Detect which cell encompasses the target text, then output its [X, Y] center coordinate. 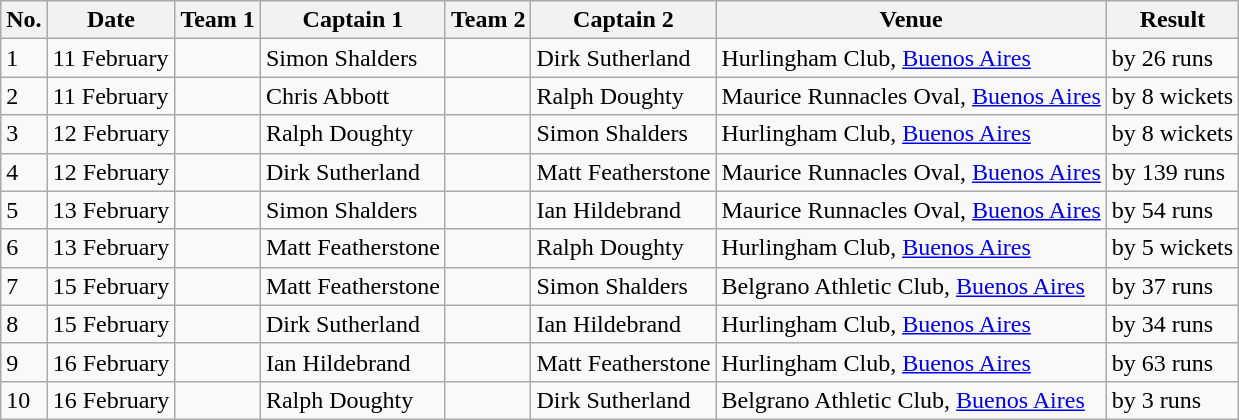
5 [24, 210]
9 [24, 362]
by 5 wickets [1172, 248]
Result [1172, 20]
by 139 runs [1172, 172]
No. [24, 20]
10 [24, 400]
3 [24, 134]
Team 1 [218, 20]
6 [24, 248]
2 [24, 96]
Team 2 [488, 20]
7 [24, 286]
by 54 runs [1172, 210]
Captain 1 [352, 20]
by 37 runs [1172, 286]
Chris Abbott [352, 96]
4 [24, 172]
by 3 runs [1172, 400]
by 26 runs [1172, 58]
Captain 2 [624, 20]
8 [24, 324]
by 63 runs [1172, 362]
Venue [911, 20]
1 [24, 58]
by 34 runs [1172, 324]
Date [111, 20]
